From the cell containing the given text, extract its center point as (x, y) coordinate. 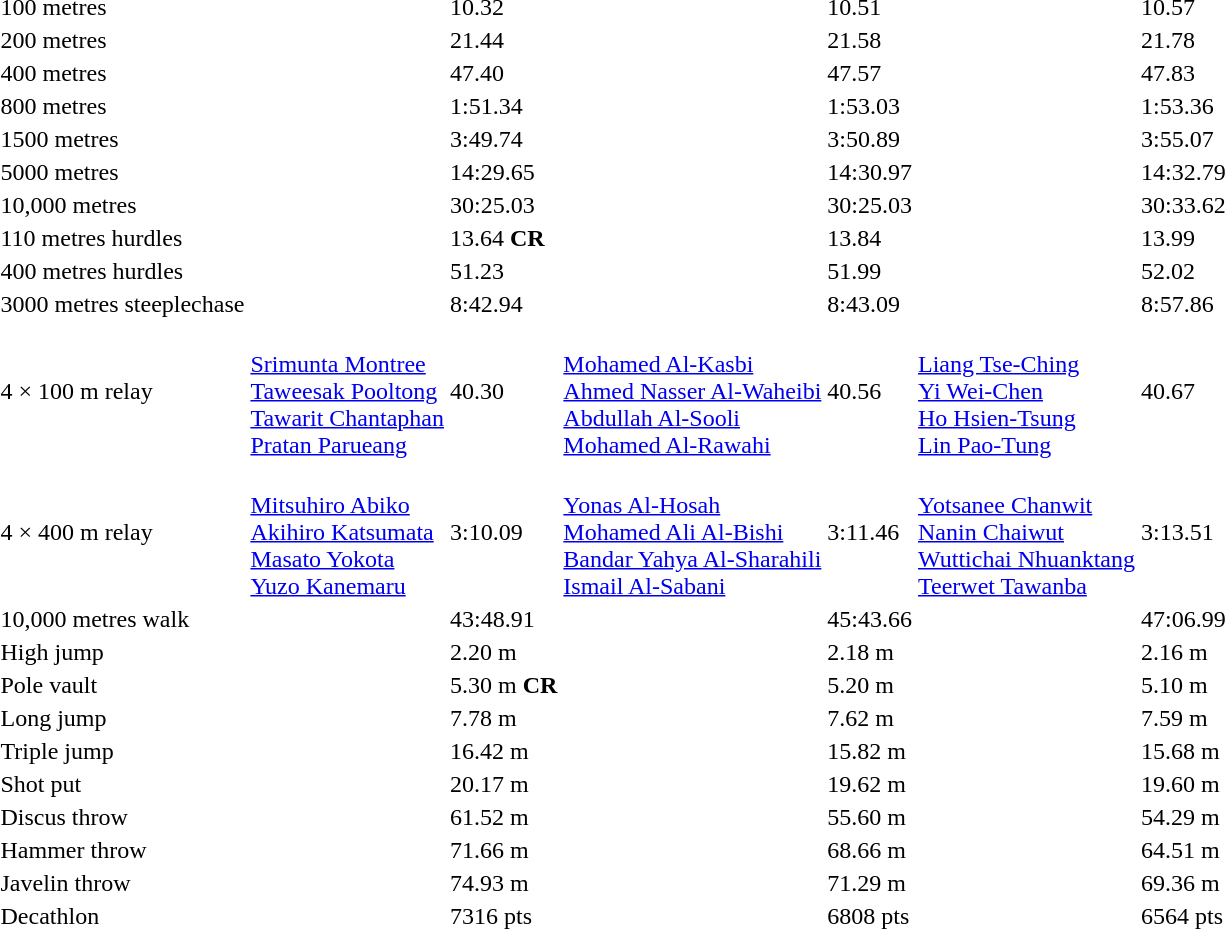
20.17 m (504, 784)
16.42 m (504, 751)
8:42.94 (504, 304)
71.29 m (870, 883)
40.56 (870, 391)
19.62 m (870, 784)
Yonas Al-HosahMohamed Ali Al-BishiBandar Yahya Al-SharahiliIsmail Al-Sabani (692, 532)
71.66 m (504, 850)
5.20 m (870, 685)
47.57 (870, 73)
3:10.09 (504, 532)
45:43.66 (870, 619)
55.60 m (870, 817)
13.84 (870, 238)
2.18 m (870, 652)
43:48.91 (504, 619)
1:51.34 (504, 106)
13.64 CR (504, 238)
Mohamed Al-KasbiAhmed Nasser Al-WaheibiAbdullah Al-SooliMohamed Al-Rawahi (692, 391)
47.40 (504, 73)
21.58 (870, 40)
40.30 (504, 391)
7.62 m (870, 718)
15.82 m (870, 751)
51.99 (870, 271)
1:53.03 (870, 106)
74.93 m (504, 883)
5.30 m CR (504, 685)
51.23 (504, 271)
3:49.74 (504, 139)
8:43.09 (870, 304)
61.52 m (504, 817)
14:29.65 (504, 172)
14:30.97 (870, 172)
68.66 m (870, 850)
21.44 (504, 40)
3:50.89 (870, 139)
Srimunta MontreeTaweesak PooltongTawarit ChantaphanPratan Parueang (348, 391)
2.20 m (504, 652)
7.78 m (504, 718)
Yotsanee ChanwitNanin ChaiwutWuttichai NhuanktangTeerwet Tawanba (1027, 532)
3:11.46 (870, 532)
Mitsuhiro AbikoAkihiro KatsumataMasato YokotaYuzo Kanemaru (348, 532)
Liang Tse-ChingYi Wei-ChenHo Hsien-TsungLin Pao-Tung (1027, 391)
